Find where the given text appears and provide that cell's center as (X, Y) coordinate. 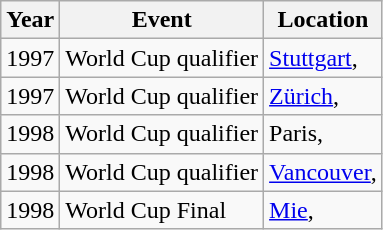
Event (162, 20)
Paris, (324, 134)
Stuttgart, (324, 58)
World Cup Final (162, 210)
Zürich, (324, 96)
Mie, (324, 210)
Vancouver, (324, 172)
Year (30, 20)
Location (324, 20)
